Locate the cell with the specified text and output its (X, Y) center coordinate. 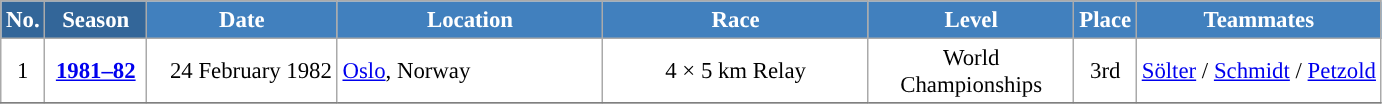
4 × 5 km Relay (736, 72)
Teammates (1258, 20)
1 (23, 72)
3rd (1105, 72)
World Championships (971, 72)
Date (242, 20)
1981–82 (96, 72)
Season (96, 20)
24 February 1982 (242, 72)
Oslo, Norway (470, 72)
Level (971, 20)
Sölter / Schmidt / Petzold (1258, 72)
No. (23, 20)
Race (736, 20)
Place (1105, 20)
Location (470, 20)
